Pinpoint the cell where the given text exists, returning its (x, y) midpoint coordinate. 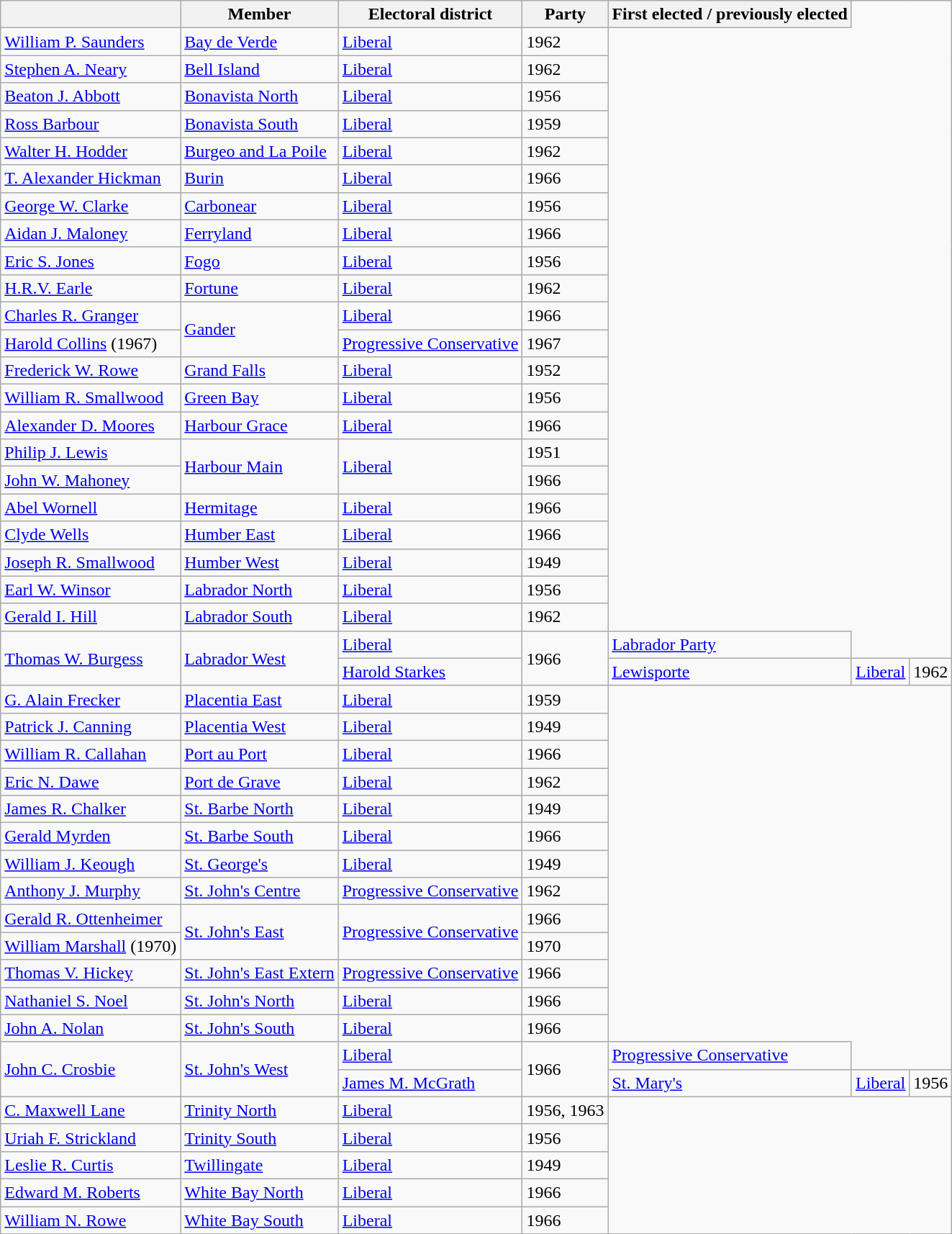
James R. Chalker (91, 809)
St. Mary's (730, 1083)
Leslie R. Curtis (91, 1165)
Grand Falls (259, 371)
Harold Collins (1967) (91, 343)
Port au Port (259, 754)
Eric N. Dawe (91, 781)
Burgeo and La Poile (259, 151)
Bonavista South (259, 124)
Ross Barbour (91, 124)
Fogo (259, 261)
Ferryland (259, 233)
John W. Mahoney (91, 480)
William R. Smallwood (91, 398)
St. John's North (259, 1001)
Carbonear (259, 206)
Trinity South (259, 1138)
Electoral district (430, 14)
William N. Rowe (91, 1220)
Twillingate (259, 1165)
Bonavista North (259, 96)
Patrick J. Canning (91, 726)
Humber West (259, 562)
Alexander D. Moores (91, 425)
Harbour Grace (259, 425)
St. Barbe North (259, 809)
H.R.V. Earle (91, 288)
Uriah F. Strickland (91, 1138)
St. Barbe South (259, 837)
John A. Nolan (91, 1028)
Thomas V. Hickey (91, 973)
Edward M. Roberts (91, 1192)
Gerald I. Hill (91, 617)
Walter H. Hodder (91, 151)
Gander (259, 329)
Charles R. Granger (91, 315)
William Marshall (1970) (91, 946)
Abel Wornell (91, 508)
Harold Starkes (430, 672)
Gerald Myrden (91, 837)
1956, 1963 (566, 1110)
Labrador West (259, 658)
Humber East (259, 535)
Bell Island (259, 69)
Trinity North (259, 1110)
1951 (566, 453)
William R. Callahan (91, 754)
T. Alexander Hickman (91, 179)
C. Maxwell Lane (91, 1110)
Joseph R. Smallwood (91, 562)
Member (259, 14)
Placentia West (259, 726)
Stephen A. Neary (91, 69)
White Bay North (259, 1192)
St. John's South (259, 1028)
William P. Saunders (91, 42)
Lewisporte (730, 672)
Labrador South (259, 617)
Aidan J. Maloney (91, 233)
St. John's East (259, 932)
St. George's (259, 864)
Party (566, 14)
1967 (566, 343)
Labrador Party (730, 644)
Burin (259, 179)
John C. Crosbie (91, 1069)
White Bay South (259, 1220)
Earl W. Winsor (91, 590)
George W. Clarke (91, 206)
Hermitage (259, 508)
Green Bay (259, 398)
Gerald R. Ottenheimer (91, 919)
First elected / previously elected (730, 14)
Eric S. Jones (91, 261)
Placentia East (259, 699)
Bay de Verde (259, 42)
Philip J. Lewis (91, 453)
1970 (566, 946)
St. John's East Extern (259, 973)
Fortune (259, 288)
St. John's Centre (259, 891)
Anthony J. Murphy (91, 891)
Labrador North (259, 590)
Frederick W. Rowe (91, 371)
William J. Keough (91, 864)
Beaton J. Abbott (91, 96)
Port de Grave (259, 781)
James M. McGrath (430, 1083)
Nathaniel S. Noel (91, 1001)
Harbour Main (259, 467)
G. Alain Frecker (91, 699)
Clyde Wells (91, 535)
St. John's West (259, 1069)
1952 (566, 371)
Thomas W. Burgess (91, 658)
